Identify which cell holds the provided text, then report its (x, y) central coordinate. 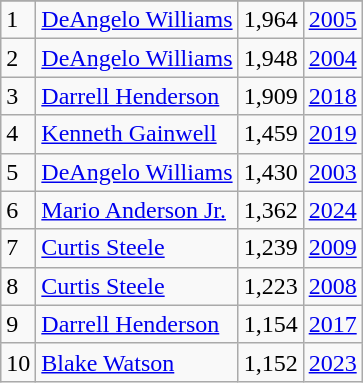
Kenneth Gainwell (137, 134)
2004 (332, 58)
1,223 (270, 286)
Blake Watson (137, 362)
3 (18, 96)
9 (18, 324)
2019 (332, 134)
1,154 (270, 324)
1,430 (270, 172)
2 (18, 58)
1,459 (270, 134)
1,948 (270, 58)
Mario Anderson Jr. (137, 210)
7 (18, 248)
1,152 (270, 362)
1,909 (270, 96)
10 (18, 362)
2017 (332, 324)
2009 (332, 248)
2008 (332, 286)
1 (18, 20)
4 (18, 134)
5 (18, 172)
1,362 (270, 210)
8 (18, 286)
2005 (332, 20)
2018 (332, 96)
2024 (332, 210)
2023 (332, 362)
1,964 (270, 20)
1,239 (270, 248)
6 (18, 210)
2003 (332, 172)
